Scan for the cell matching the given text and deliver its (x, y) coordinate at center. 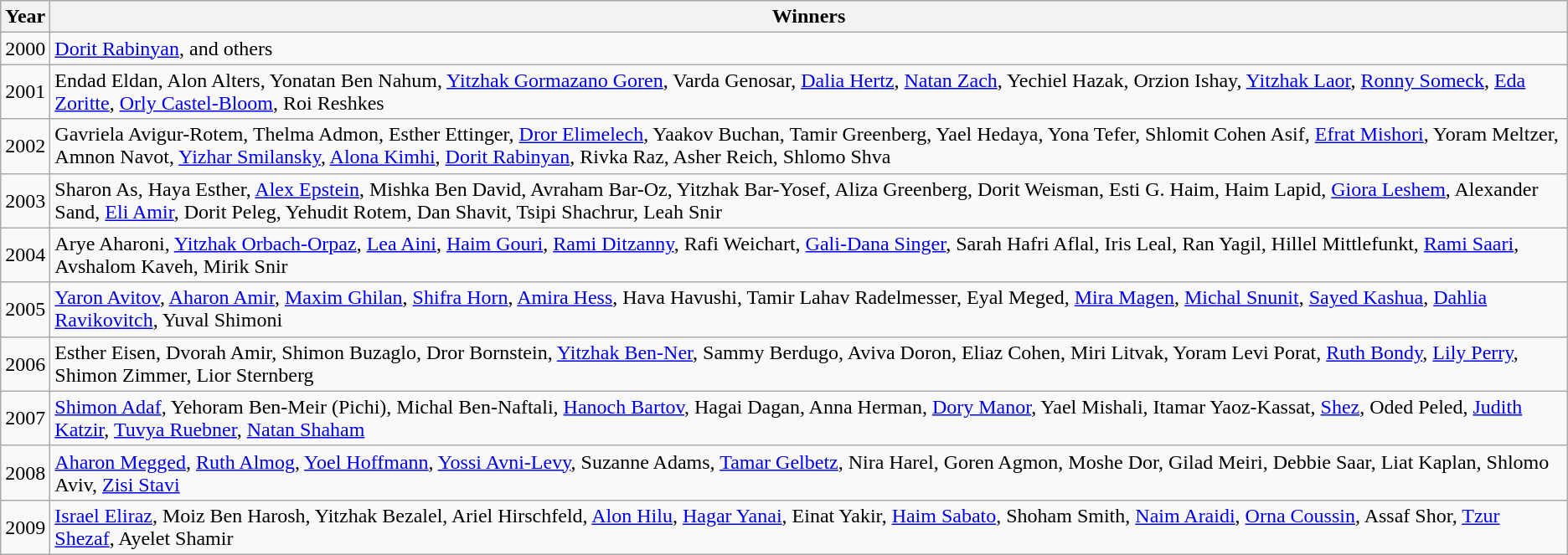
Year (25, 17)
2004 (25, 254)
2000 (25, 49)
2001 (25, 92)
2009 (25, 527)
Winners (809, 17)
2007 (25, 419)
2002 (25, 146)
2003 (25, 201)
2006 (25, 363)
Dorit Rabinyan, and others (809, 49)
2005 (25, 310)
2008 (25, 472)
